Determine the (X, Y) coordinate at the center of the cell enclosing the given text.  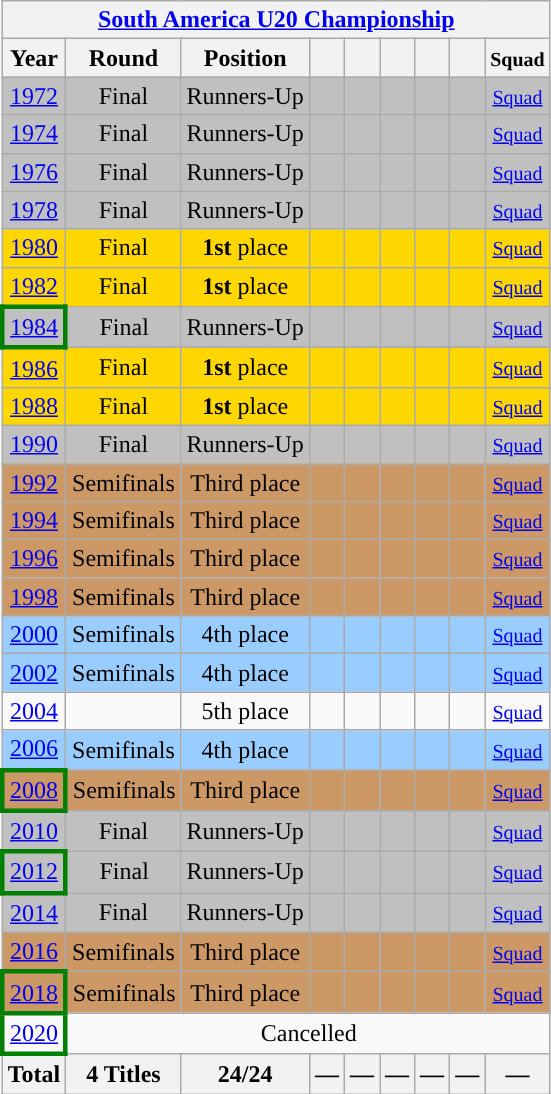
1984 (34, 328)
2014 (34, 913)
Year (34, 58)
2016 (34, 952)
2018 (34, 992)
24/24 (245, 1074)
1988 (34, 406)
4 Titles (124, 1074)
2020 (34, 1034)
1990 (34, 444)
1978 (34, 210)
1972 (34, 96)
2012 (34, 872)
1992 (34, 483)
2000 (34, 635)
Cancelled (308, 1034)
1994 (34, 521)
1998 (34, 597)
1986 (34, 368)
1976 (34, 172)
1974 (34, 134)
1982 (34, 287)
1996 (34, 559)
Total (34, 1074)
1980 (34, 248)
2006 (34, 750)
Round (124, 58)
Position (245, 58)
2004 (34, 711)
South America U20 Championship (276, 20)
2002 (34, 673)
5th place (245, 711)
2010 (34, 832)
2008 (34, 790)
